Extract the [X, Y] coordinate from the center of the cell holding the provided text.  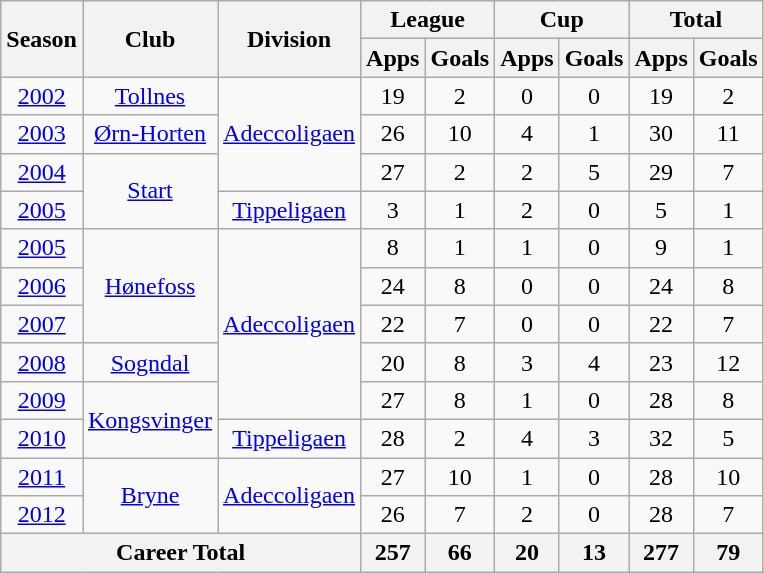
Club [150, 39]
23 [661, 362]
11 [728, 134]
2009 [42, 400]
2011 [42, 477]
2008 [42, 362]
2002 [42, 96]
29 [661, 172]
Career Total [181, 553]
2007 [42, 324]
League [428, 20]
Kongsvinger [150, 419]
Cup [562, 20]
Bryne [150, 496]
9 [661, 248]
Total [696, 20]
Tollnes [150, 96]
2012 [42, 515]
66 [460, 553]
Hønefoss [150, 286]
2006 [42, 286]
30 [661, 134]
277 [661, 553]
79 [728, 553]
32 [661, 438]
257 [393, 553]
2004 [42, 172]
Division [290, 39]
2003 [42, 134]
12 [728, 362]
Ørn-Horten [150, 134]
Sogndal [150, 362]
Season [42, 39]
13 [594, 553]
2010 [42, 438]
Start [150, 191]
